Determine the (x, y) coordinate at the center of the cell enclosing the given text.  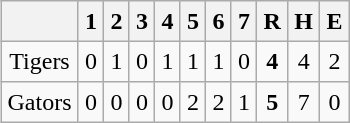
3 (142, 21)
R (272, 21)
Tigers (40, 61)
H (304, 21)
E (335, 21)
Gators (40, 102)
6 (219, 21)
